Identify which cell holds the provided text, then report its [x, y] central coordinate. 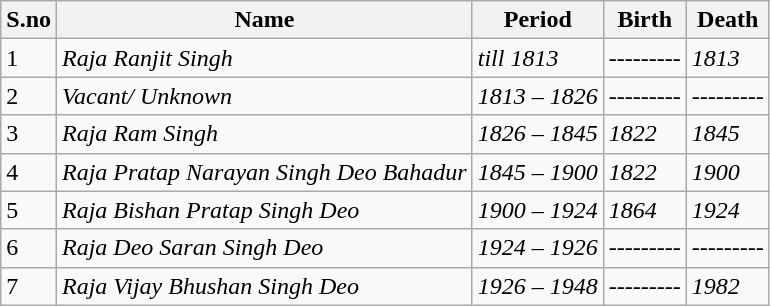
5 [29, 210]
1845 [728, 134]
1900 [728, 172]
Period [538, 20]
1864 [644, 210]
Name [265, 20]
Raja Ranjit Singh [265, 58]
2 [29, 96]
1924 [728, 210]
6 [29, 248]
till 1813 [538, 58]
3 [29, 134]
Vacant/ Unknown [265, 96]
1813 – 1826 [538, 96]
4 [29, 172]
7 [29, 286]
1813 [728, 58]
Raja Pratap Narayan Singh Deo Bahadur [265, 172]
Birth [644, 20]
Death [728, 20]
1845 – 1900 [538, 172]
1926 – 1948 [538, 286]
1 [29, 58]
1924 – 1926 [538, 248]
Raja Deo Saran Singh Deo [265, 248]
Raja Ram Singh [265, 134]
Raja Bishan Pratap Singh Deo [265, 210]
1900 – 1924 [538, 210]
Raja Vijay Bhushan Singh Deo [265, 286]
1826 – 1845 [538, 134]
1982 [728, 286]
S.no [29, 20]
